Detect which cell encompasses the target text, then output its [X, Y] center coordinate. 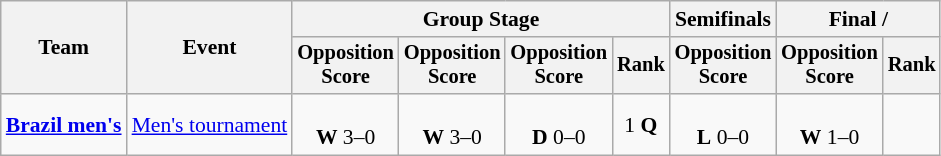
Men's tournament [210, 124]
Semifinals [724, 19]
W 1–0 [830, 124]
Final / [858, 19]
L 0–0 [724, 124]
Brazil men's [64, 124]
Event [210, 48]
D 0–0 [558, 124]
Team [64, 48]
1 Q [641, 124]
Group Stage [480, 19]
